Determine the (x, y) coordinate at the center of the cell enclosing the given text.  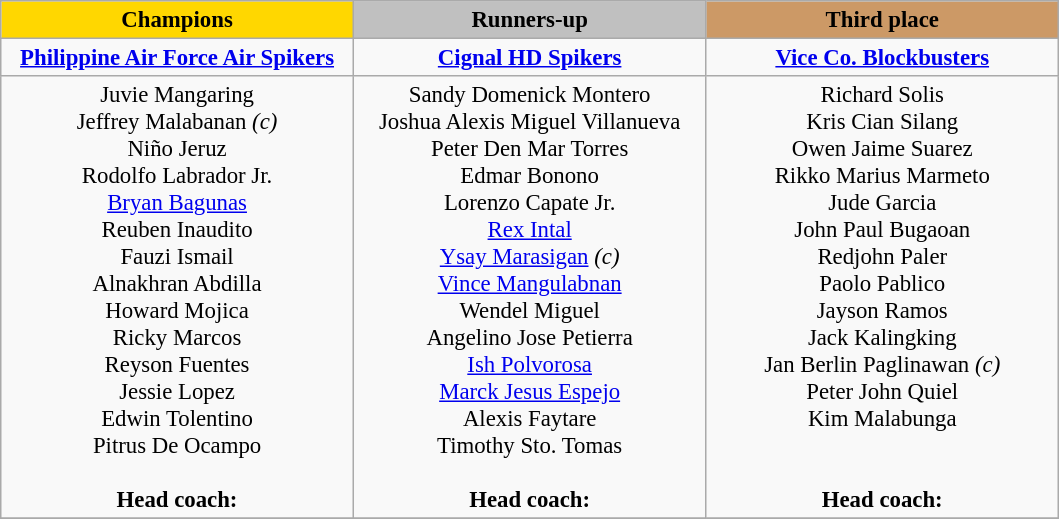
Philippine Air Force Air Spikers (178, 58)
Runners-up (530, 20)
Champions (178, 20)
Third place (882, 20)
Cignal HD Spikers (530, 58)
Vice Co. Blockbusters (882, 58)
